Return [x, y] of the center of cell containing provided text 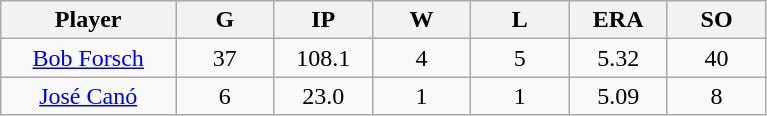
40 [716, 58]
W [421, 20]
5 [520, 58]
37 [225, 58]
108.1 [323, 58]
23.0 [323, 96]
Bob Forsch [88, 58]
5.32 [618, 58]
4 [421, 58]
Player [88, 20]
8 [716, 96]
6 [225, 96]
G [225, 20]
L [520, 20]
José Canó [88, 96]
IP [323, 20]
ERA [618, 20]
SO [716, 20]
5.09 [618, 96]
